Detect which cell encompasses the target text, then output its (X, Y) center coordinate. 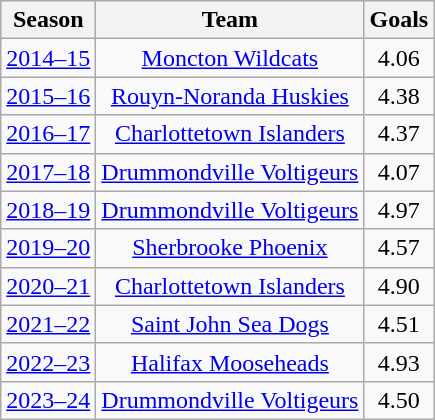
4.07 (399, 172)
4.97 (399, 210)
2018–19 (48, 210)
Goals (399, 20)
Sherbrooke Phoenix (230, 248)
Saint John Sea Dogs (230, 324)
Halifax Mooseheads (230, 362)
2023–24 (48, 400)
4.93 (399, 362)
Moncton Wildcats (230, 58)
Team (230, 20)
4.06 (399, 58)
2016–17 (48, 134)
4.90 (399, 286)
Rouyn-Noranda Huskies (230, 96)
4.57 (399, 248)
2017–18 (48, 172)
2022–23 (48, 362)
2019–20 (48, 248)
2020–21 (48, 286)
2021–22 (48, 324)
2014–15 (48, 58)
4.50 (399, 400)
4.37 (399, 134)
2015–16 (48, 96)
4.51 (399, 324)
4.38 (399, 96)
Season (48, 20)
